Search for the cell housing the specified text and yield its [x, y] center coordinate. 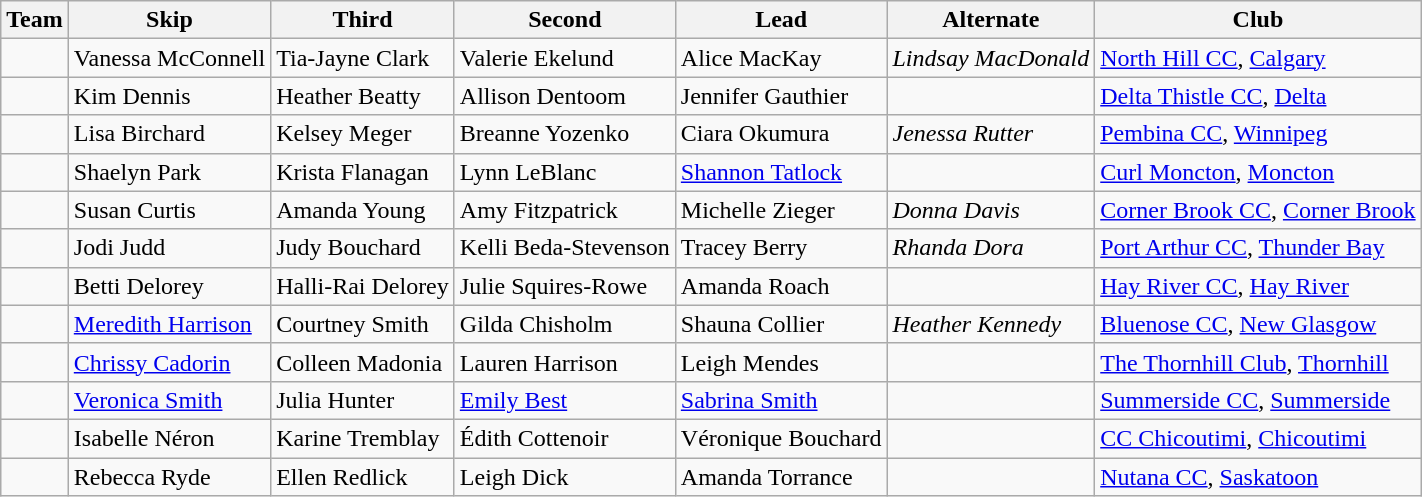
Amanda Young [363, 210]
Julie Squires-Rowe [564, 286]
Valerie Ekelund [564, 58]
Team [35, 20]
Shauna Collier [781, 324]
Allison Dentoom [564, 96]
Susan Curtis [169, 210]
Third [363, 20]
CC Chicoutimi, Chicoutimi [1258, 438]
Kim Dennis [169, 96]
Chrissy Cadorin [169, 362]
Colleen Madonia [363, 362]
Nutana CC, Saskatoon [1258, 477]
Lynn LeBlanc [564, 172]
Amanda Torrance [781, 477]
Corner Brook CC, Corner Brook [1258, 210]
Sabrina Smith [781, 400]
Delta Thistle CC, Delta [1258, 96]
Rhanda Dora [991, 248]
Ellen Redlick [363, 477]
Summerside CC, Summerside [1258, 400]
Alice MacKay [781, 58]
Ciara Okumura [781, 134]
Tracey Berry [781, 248]
Édith Cottenoir [564, 438]
Jodi Judd [169, 248]
Alternate [991, 20]
Gilda Chisholm [564, 324]
Michelle Zieger [781, 210]
Curl Moncton, Moncton [1258, 172]
Emily Best [564, 400]
Shaelyn Park [169, 172]
Jenessa Rutter [991, 134]
Second [564, 20]
Lisa Birchard [169, 134]
Skip [169, 20]
Karine Tremblay [363, 438]
Donna Davis [991, 210]
Hay River CC, Hay River [1258, 286]
Heather Beatty [363, 96]
Tia-Jayne Clark [363, 58]
Courtney Smith [363, 324]
Meredith Harrison [169, 324]
Isabelle Néron [169, 438]
Betti Delorey [169, 286]
Judy Bouchard [363, 248]
Lindsay MacDonald [991, 58]
Kelsey Meger [363, 134]
Rebecca Ryde [169, 477]
Veronica Smith [169, 400]
Pembina CC, Winnipeg [1258, 134]
Club [1258, 20]
Halli-Rai Delorey [363, 286]
Breanne Yozenko [564, 134]
Vanessa McConnell [169, 58]
Bluenose CC, New Glasgow [1258, 324]
The Thornhill Club, Thornhill [1258, 362]
Lauren Harrison [564, 362]
Julia Hunter [363, 400]
Lead [781, 20]
Jennifer Gauthier [781, 96]
Shannon Tatlock [781, 172]
Heather Kennedy [991, 324]
Véronique Bouchard [781, 438]
Port Arthur CC, Thunder Bay [1258, 248]
Amy Fitzpatrick [564, 210]
Leigh Dick [564, 477]
Krista Flanagan [363, 172]
Amanda Roach [781, 286]
Leigh Mendes [781, 362]
North Hill CC, Calgary [1258, 58]
Kelli Beda-Stevenson [564, 248]
